Search for the cell housing the specified text and yield its (X, Y) center coordinate. 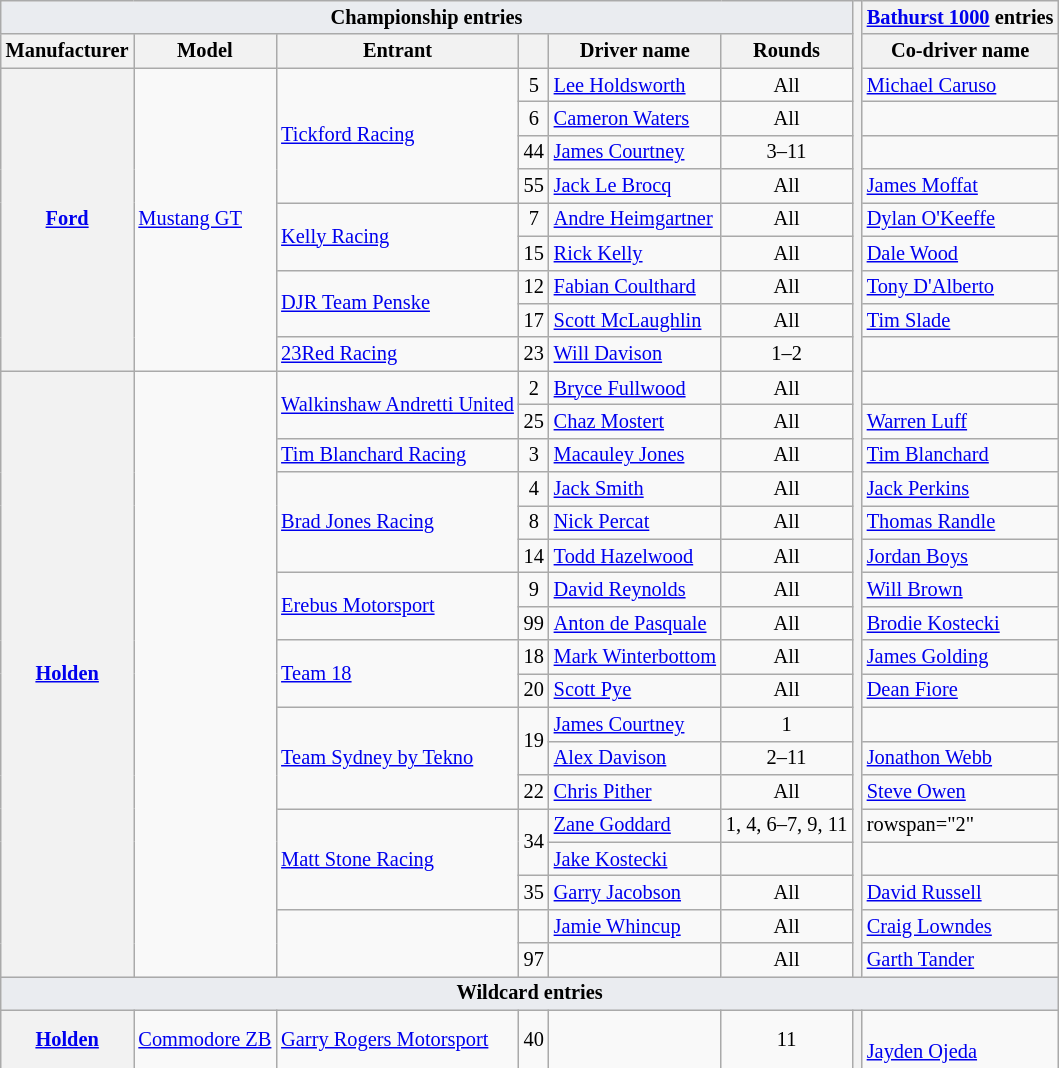
Bathurst 1000 entries (960, 17)
Tim Blanchard Racing (397, 455)
Brad Jones Racing (397, 522)
Dean Fiore (960, 690)
Garry Jacobson (635, 892)
Rick Kelly (635, 253)
Warren Luff (960, 421)
Jordan Boys (960, 556)
Lee Holdsworth (635, 85)
Tim Slade (960, 320)
Thomas Randle (960, 522)
23 (534, 354)
6 (534, 118)
Jonathon Webb (960, 758)
35 (534, 892)
Jamie Whincup (635, 926)
55 (534, 186)
Entrant (397, 51)
Tony D'Alberto (960, 287)
Dylan O'Keeffe (960, 219)
rowspan="2" (960, 825)
8 (534, 522)
Dale Wood (960, 253)
Michael Caruso (960, 85)
Team Sydney by Tekno (397, 758)
Todd Hazelwood (635, 556)
Wildcard entries (530, 993)
20 (534, 690)
Mark Winterbottom (635, 657)
Anton de Pasquale (635, 623)
Matt Stone Racing (397, 858)
Tickford Racing (397, 136)
Garth Tander (960, 960)
17 (534, 320)
5 (534, 85)
Kelly Racing (397, 236)
Jayden Ojeda (960, 1039)
15 (534, 253)
3 (534, 455)
James Moffat (960, 186)
9 (534, 589)
Jack Perkins (960, 489)
2–11 (786, 758)
Will Davison (635, 354)
Zane Goddard (635, 825)
Scott McLaughlin (635, 320)
Craig Lowndes (960, 926)
Mustang GT (206, 220)
Jack Le Brocq (635, 186)
1, 4, 6–7, 9, 11 (786, 825)
Garry Rogers Motorsport (397, 1039)
7 (534, 219)
1 (786, 724)
Will Brown (960, 589)
34 (534, 842)
Walkinshaw Andretti United (397, 404)
David Reynolds (635, 589)
DJR Team Penske (397, 304)
14 (534, 556)
Chris Pither (635, 791)
99 (534, 623)
James Golding (960, 657)
18 (534, 657)
Tim Blanchard (960, 455)
Ford (68, 220)
David Russell (960, 892)
Chaz Mostert (635, 421)
40 (534, 1039)
3–11 (786, 152)
Jack Smith (635, 489)
Co-driver name (960, 51)
19 (534, 740)
Erebus Motorsport (397, 606)
Model (206, 51)
Cameron Waters (635, 118)
2 (534, 388)
Championship entries (426, 17)
Manufacturer (68, 51)
Macauley Jones (635, 455)
11 (786, 1039)
22 (534, 791)
Rounds (786, 51)
Brodie Kostecki (960, 623)
12 (534, 287)
Commodore ZB (206, 1039)
Andre Heimgartner (635, 219)
25 (534, 421)
97 (534, 960)
Steve Owen (960, 791)
Driver name (635, 51)
Scott Pye (635, 690)
4 (534, 489)
Fabian Coulthard (635, 287)
23Red Racing (397, 354)
Nick Percat (635, 522)
44 (534, 152)
1–2 (786, 354)
Jake Kostecki (635, 859)
Alex Davison (635, 758)
Team 18 (397, 674)
Bryce Fullwood (635, 388)
